Return (X, Y) of the center of cell containing provided text 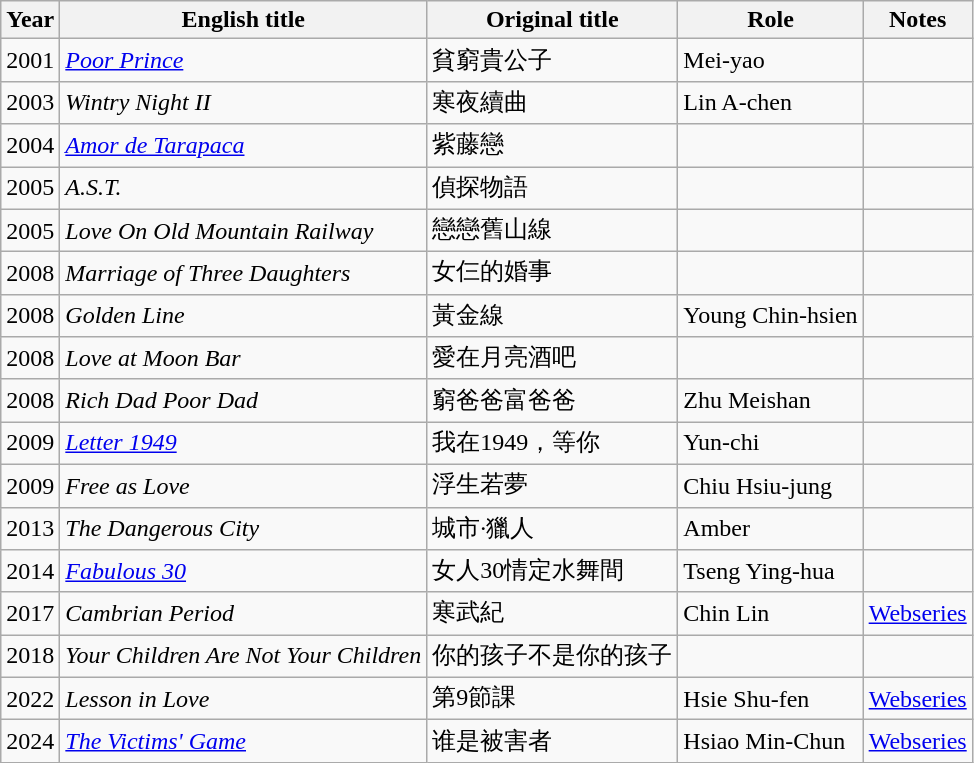
The Victims' Game (244, 742)
浮生若夢 (552, 486)
Love at Moon Bar (244, 358)
Lesson in Love (244, 698)
Zhu Meishan (770, 400)
黃金線 (552, 316)
Chiu Hsiu-jung (770, 486)
Fabulous 30 (244, 572)
2024 (30, 742)
城市·獵人 (552, 528)
Original title (552, 20)
Tseng Ying-hua (770, 572)
Young Chin-hsien (770, 316)
第9節課 (552, 698)
Amber (770, 528)
Poor Prince (244, 60)
Hsiao Min-Chun (770, 742)
2017 (30, 614)
Mei-yao (770, 60)
Lin A-chen (770, 102)
2018 (30, 656)
Rich Dad Poor Dad (244, 400)
寒武紀 (552, 614)
寒夜續曲 (552, 102)
Marriage of Three Daughters (244, 274)
A.S.T. (244, 188)
偵探物語 (552, 188)
女仨的婚事 (552, 274)
The Dangerous City (244, 528)
2003 (30, 102)
Yun-chi (770, 444)
English title (244, 20)
2001 (30, 60)
Role (770, 20)
Golden Line (244, 316)
女人30情定水舞間 (552, 572)
Love On Old Mountain Railway (244, 230)
窮爸爸富爸爸 (552, 400)
2004 (30, 146)
Wintry Night II (244, 102)
2022 (30, 698)
Notes (918, 20)
紫藤戀 (552, 146)
Your Children Are Not Your Children (244, 656)
我在1949，等你 (552, 444)
谁是被害者 (552, 742)
2014 (30, 572)
你的孩子不是你的孩子 (552, 656)
戀戀舊山線 (552, 230)
Cambrian Period (244, 614)
Year (30, 20)
Chin Lin (770, 614)
Amor de Tarapaca (244, 146)
貧窮貴公子 (552, 60)
2013 (30, 528)
Free as Love (244, 486)
愛在月亮酒吧 (552, 358)
Letter 1949 (244, 444)
Hsie Shu-fen (770, 698)
